Extract the [x, y] coordinate from the center of the cell holding the provided text.  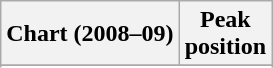
Chart (2008–09) [90, 34]
Peakposition [225, 34]
